Find where the given text appears and provide that cell's center as (x, y) coordinate. 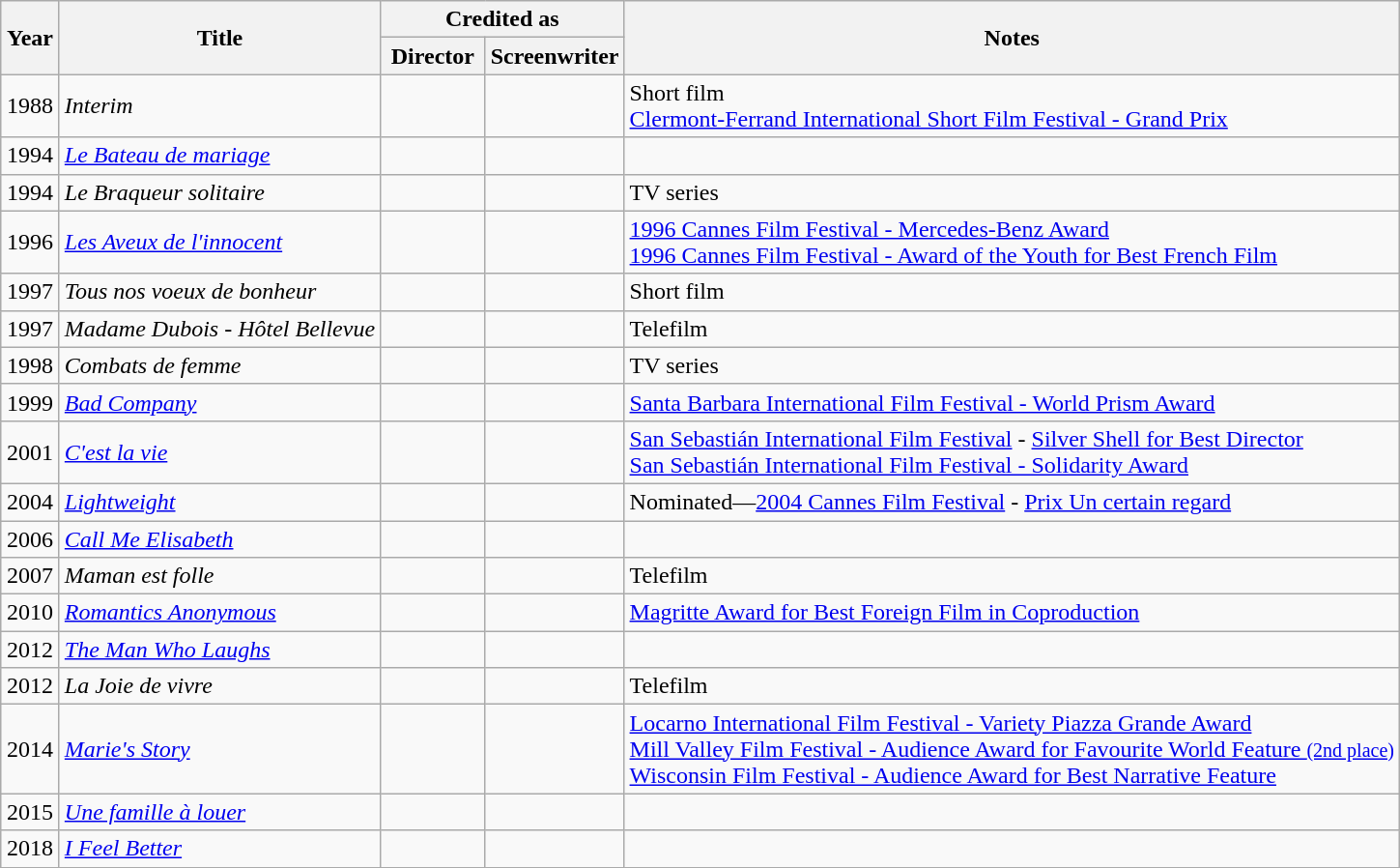
Maman est folle (219, 576)
Notes (1012, 38)
1996 (31, 242)
Une famille à louer (219, 812)
2014 (31, 749)
San Sebastián International Film Festival - Silver Shell for Best DirectorSan Sebastián International Film Festival - Solidarity Award (1012, 452)
2015 (31, 812)
Short film (1012, 292)
1999 (31, 402)
Year (31, 38)
Call Me Elisabeth (219, 538)
Les Aveux de l'innocent (219, 242)
2018 (31, 849)
Interim (219, 106)
Tous nos voeux de bonheur (219, 292)
C'est la vie (219, 452)
Le Braqueur solitaire (219, 192)
Santa Barbara International Film Festival - World Prism Award (1012, 402)
Credited as (502, 19)
Screenwriter (555, 56)
2006 (31, 538)
Le Bateau de mariage (219, 156)
Magritte Award for Best Foreign Film in Coproduction (1012, 613)
2007 (31, 576)
Marie's Story (219, 749)
Combats de femme (219, 365)
The Man Who Laughs (219, 650)
Short filmClermont-Ferrand International Short Film Festival - Grand Prix (1012, 106)
La Joie de vivre (219, 686)
1996 Cannes Film Festival - Mercedes-Benz Award1996 Cannes Film Festival - Award of the Youth for Best French Film (1012, 242)
Lightweight (219, 502)
Bad Company (219, 402)
Madame Dubois - Hôtel Bellevue (219, 329)
2001 (31, 452)
Nominated—2004 Cannes Film Festival - Prix Un certain regard (1012, 502)
2004 (31, 502)
2010 (31, 613)
1998 (31, 365)
Director (433, 56)
I Feel Better (219, 849)
1988 (31, 106)
Title (219, 38)
Romantics Anonymous (219, 613)
